For the text-containing cell, return its midpoint in (x, y) coordinate format. 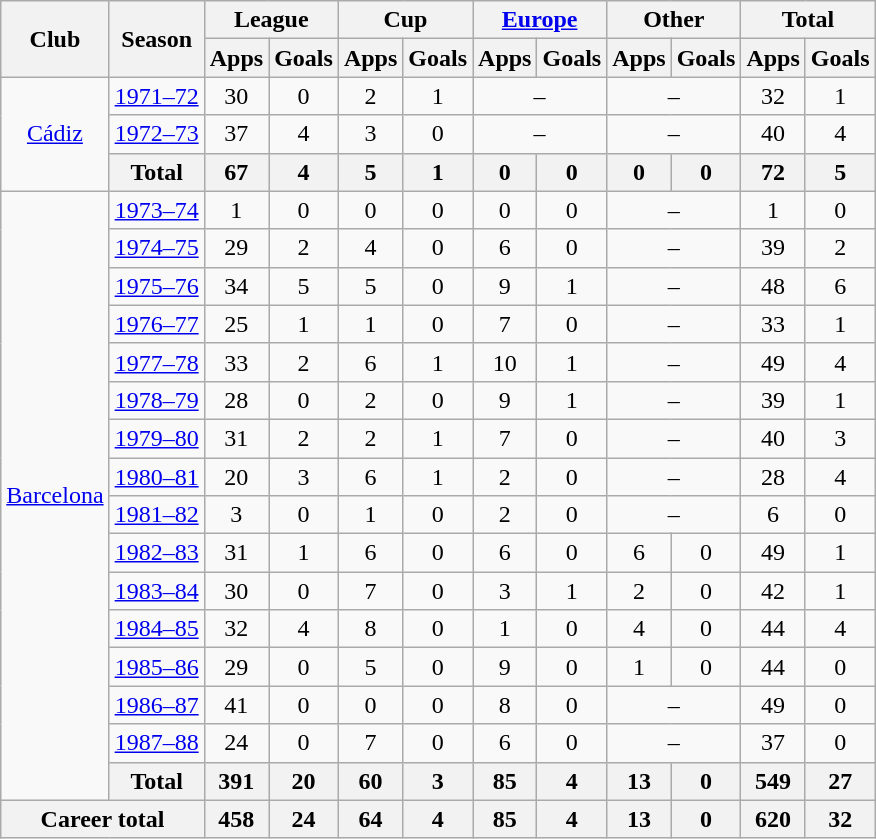
Barcelona (55, 496)
1982–83 (156, 553)
1983–84 (156, 591)
458 (236, 819)
1986–87 (156, 705)
1980–81 (156, 477)
Cup (405, 20)
1975–76 (156, 286)
1977–78 (156, 362)
1985–86 (156, 667)
Other (674, 20)
Cádiz (55, 134)
25 (236, 324)
42 (773, 591)
1981–82 (156, 515)
1973–74 (156, 210)
1978–79 (156, 400)
391 (236, 781)
1971–72 (156, 96)
1987–88 (156, 743)
1976–77 (156, 324)
Career total (102, 819)
64 (370, 819)
549 (773, 781)
34 (236, 286)
1984–85 (156, 629)
Club (55, 39)
48 (773, 286)
72 (773, 172)
27 (840, 781)
1972–73 (156, 134)
41 (236, 705)
League (271, 20)
1979–80 (156, 438)
620 (773, 819)
10 (505, 362)
60 (370, 781)
67 (236, 172)
Season (156, 39)
1974–75 (156, 248)
Europe (540, 20)
